Provide the [x, y] coordinate of the cell's center where the given text is located.  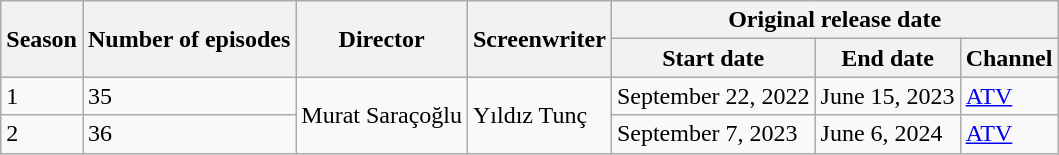
2 [42, 134]
Screenwriter [539, 39]
36 [188, 134]
September 22, 2022 [713, 96]
Director [382, 39]
Number of episodes [188, 39]
June 6, 2024 [888, 134]
Original release date [834, 20]
Start date [713, 58]
June 15, 2023 [888, 96]
Yıldız Tunç [539, 115]
1 [42, 96]
Season [42, 39]
Murat Saraçoğlu [382, 115]
End date [888, 58]
35 [188, 96]
September 7, 2023 [713, 134]
Channel [1009, 58]
